Determine the (x, y) coordinate at the center of the cell enclosing the given text.  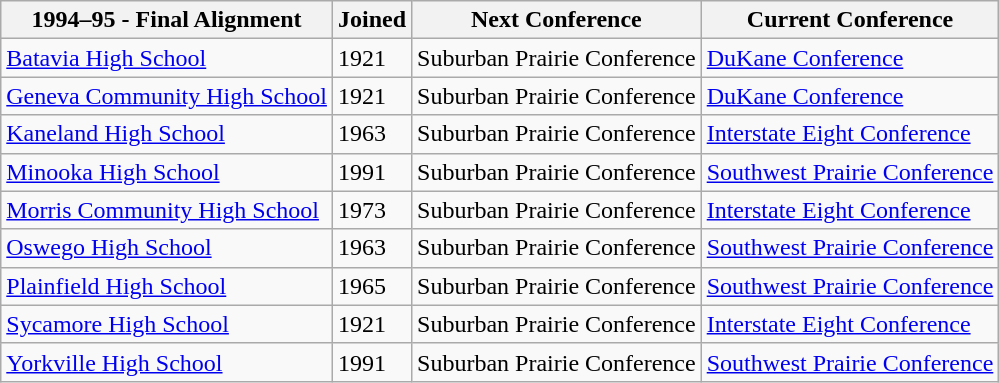
Minooka High School (167, 172)
Batavia High School (167, 58)
Oswego High School (167, 248)
Current Conference (850, 20)
Plainfield High School (167, 286)
1994–95 - Final Alignment (167, 20)
Sycamore High School (167, 324)
Geneva Community High School (167, 96)
1973 (372, 210)
Kaneland High School (167, 134)
1965 (372, 286)
Yorkville High School (167, 362)
Next Conference (557, 20)
Morris Community High School (167, 210)
Joined (372, 20)
